Scan for the cell matching the given text and deliver its (X, Y) coordinate at center. 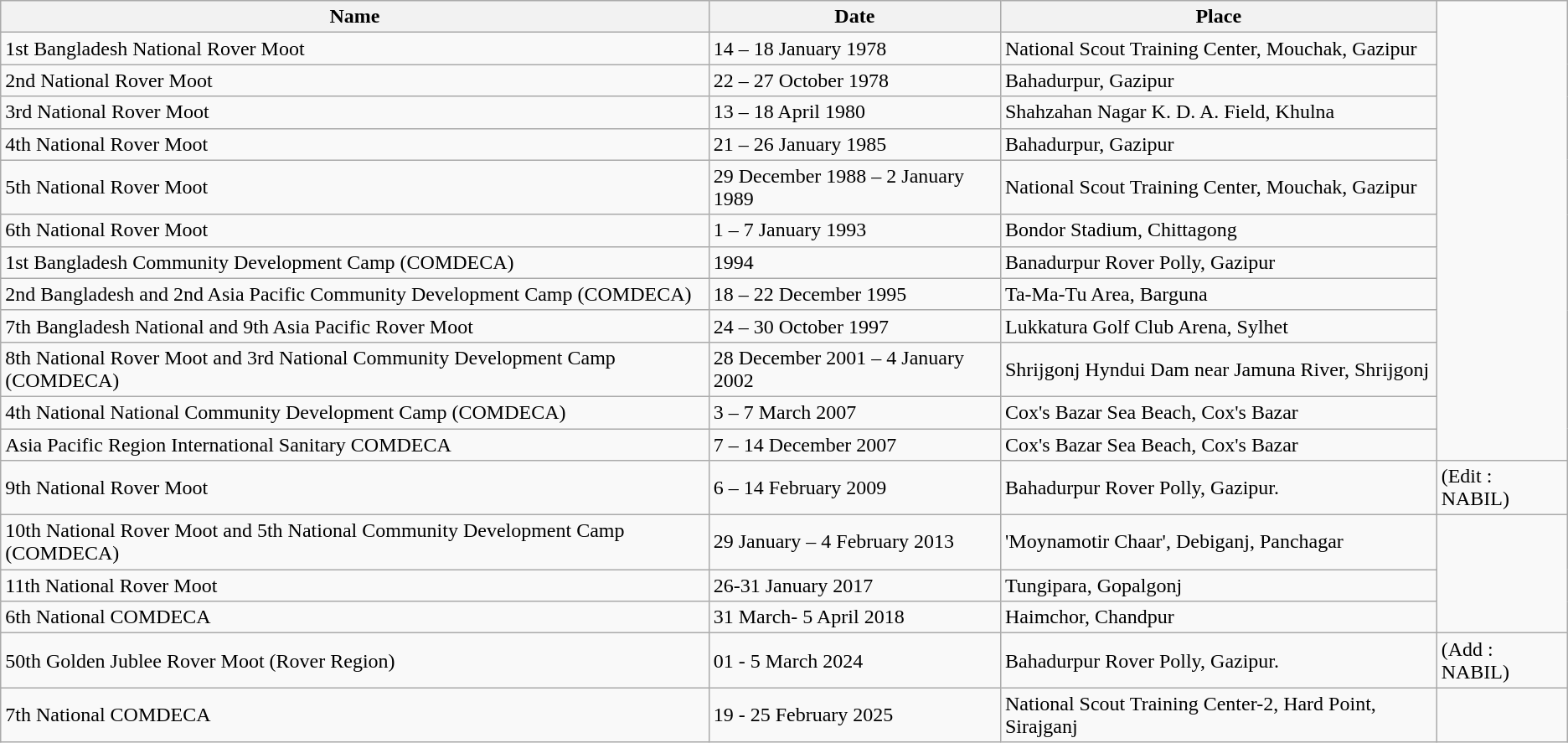
10th National Rover Moot and 5th National Community Development Camp (COMDECA) (355, 543)
6th National Rover Moot (355, 230)
21 – 26 January 1985 (854, 144)
1 – 7 January 1993 (854, 230)
29 December 1988 – 2 January 1989 (854, 188)
26-31 January 2017 (854, 586)
31 March- 5 April 2018 (854, 617)
Shahzahan Nagar K. D. A. Field, Khulna (1218, 112)
28 December 2001 – 4 January 2002 (854, 369)
Tungipara, Gopalgonj (1218, 586)
Shrijgonj Hyndui Dam near Jamuna River, Shrijgonj (1218, 369)
1994 (854, 262)
11th National Rover Moot (355, 586)
Banadurpur Rover Polly, Gazipur (1218, 262)
1st Bangladesh Community Development Camp (COMDECA) (355, 262)
01 - 5 March 2024 (854, 660)
9th National Rover Moot (355, 488)
6 – 14 February 2009 (854, 488)
29 January – 4 February 2013 (854, 543)
3rd National Rover Moot (355, 112)
Date (854, 17)
Name (355, 17)
8th National Rover Moot and 3rd National Community Development Camp (COMDECA) (355, 369)
7 – 14 December 2007 (854, 445)
2nd National Rover Moot (355, 80)
18 – 22 December 1995 (854, 294)
14 – 18 January 1978 (854, 49)
1st Bangladesh National Rover Moot (355, 49)
22 – 27 October 1978 (854, 80)
3 – 7 March 2007 (854, 412)
(Add : NABIL) (1502, 660)
Haimchor, Chandpur (1218, 617)
(Edit : NABIL) (1502, 488)
'Moynamotir Chaar', Debiganj, Panchagar (1218, 543)
Place (1218, 17)
4th National Rover Moot (355, 144)
6th National COMDECA (355, 617)
Bondor Stadium, Chittagong (1218, 230)
4th National National Community Development Camp (COMDECA) (355, 412)
2nd Bangladesh and 2nd Asia Pacific Community Development Camp (COMDECA) (355, 294)
Asia Pacific Region International Sanitary COMDECA (355, 445)
19 - 25 February 2025 (854, 715)
National Scout Training Center-2, Hard Point, Sirajganj (1218, 715)
7th National COMDECA (355, 715)
24 – 30 October 1997 (854, 326)
50th Golden Jublee Rover Moot (Rover Region) (355, 660)
Ta-Ma-Tu Area, Barguna (1218, 294)
13 – 18 April 1980 (854, 112)
7th Bangladesh National and 9th Asia Pacific Rover Moot (355, 326)
5th National Rover Moot (355, 188)
Lukkatura Golf Club Arena, Sylhet (1218, 326)
